From the cell containing the given text, extract its center point as (x, y) coordinate. 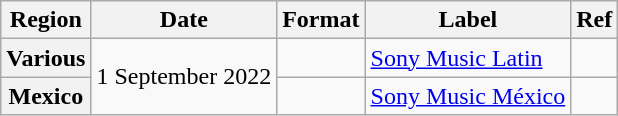
Sony Music México (468, 96)
Format (321, 20)
Mexico (46, 96)
Sony Music Latin (468, 58)
1 September 2022 (184, 77)
Date (184, 20)
Region (46, 20)
Ref (594, 20)
Label (468, 20)
Various (46, 58)
